Extract the (x, y) coordinate from the center of the cell holding the provided text.  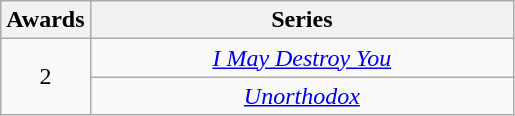
2 (46, 77)
Unorthodox (302, 96)
I May Destroy You (302, 58)
Awards (46, 20)
Series (302, 20)
